Extract the [X, Y] coordinate from the center of the cell holding the provided text.  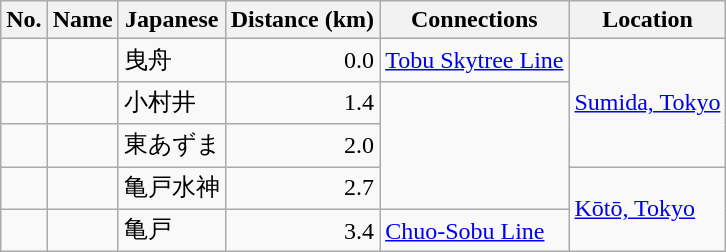
小村井 [172, 102]
亀戸 [172, 230]
0.0 [302, 60]
Location [648, 20]
Connections [474, 20]
Chuo-Sobu Line [474, 230]
3.4 [302, 230]
Tobu Skytree Line [474, 60]
Distance (km) [302, 20]
Japanese [172, 20]
東あずま [172, 146]
曳舟 [172, 60]
1.4 [302, 102]
Name [82, 20]
Sumida, Tokyo [648, 103]
2.7 [302, 188]
2.0 [302, 146]
Kōtō, Tokyo [648, 208]
亀戸水神 [172, 188]
No. [24, 20]
